Search for the cell housing the specified text and yield its [X, Y] center coordinate. 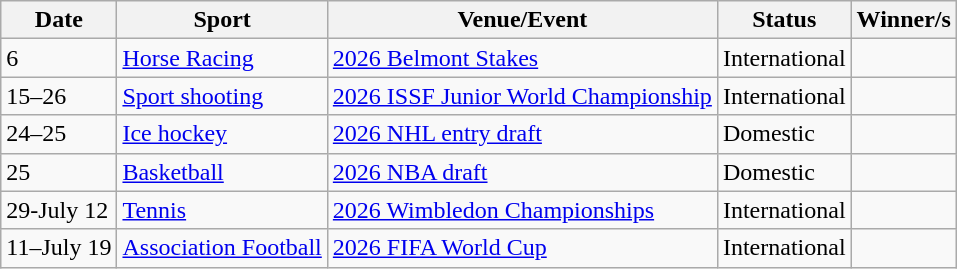
6 [59, 58]
2026 FIFA World Cup [522, 248]
2026 NBA draft [522, 172]
15–26 [59, 96]
2026 NHL entry draft [522, 134]
Sport shooting [222, 96]
2026 Belmont Stakes [522, 58]
Horse Racing [222, 58]
24–25 [59, 134]
2026 Wimbledon Championships [522, 210]
Winner/s [904, 20]
Venue/Event [522, 20]
Ice hockey [222, 134]
Date [59, 20]
Tennis [222, 210]
29-July 12 [59, 210]
Sport [222, 20]
Status [784, 20]
11–July 19 [59, 248]
2026 ISSF Junior World Championship [522, 96]
Basketball [222, 172]
25 [59, 172]
Association Football [222, 248]
